Determine the [X, Y] coordinate at the center of the cell enclosing the given text.  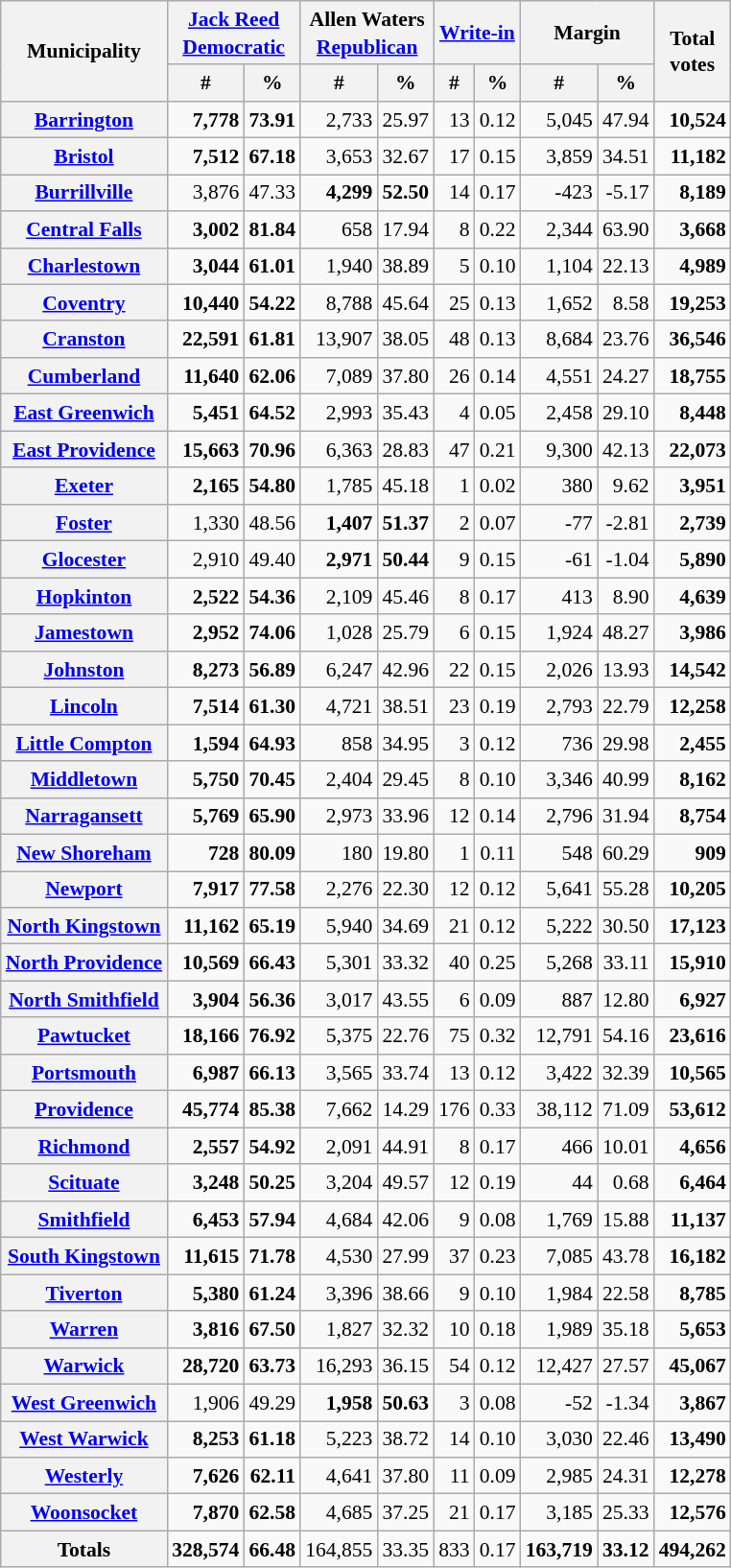
2,557 [205, 1146]
Charlestown [84, 266]
Providence [84, 1109]
62.58 [272, 1512]
12.80 [625, 999]
45,774 [205, 1109]
45.18 [405, 487]
31.94 [625, 816]
49.40 [272, 559]
40 [455, 962]
2,733 [339, 120]
7,662 [339, 1109]
Little Compton [84, 743]
25 [455, 303]
6,247 [339, 670]
2,276 [339, 890]
East Providence [84, 449]
3,904 [205, 999]
4,639 [693, 596]
858 [339, 743]
4,684 [339, 1220]
Pawtucket [84, 1036]
9.62 [625, 487]
34.95 [405, 743]
54 [455, 1366]
42.13 [625, 449]
48.56 [272, 523]
12,576 [693, 1512]
2,455 [693, 743]
64.93 [272, 743]
7,514 [205, 706]
3,185 [559, 1512]
2,973 [339, 816]
-423 [559, 193]
29.45 [405, 779]
New Shoreham [84, 853]
6,453 [205, 1220]
12,258 [693, 706]
466 [559, 1146]
Johnston [84, 670]
Write-in [477, 33]
Cranston [84, 340]
38.89 [405, 266]
48 [455, 340]
23,616 [693, 1036]
8,189 [693, 193]
16,293 [339, 1366]
8,788 [339, 303]
2,026 [559, 670]
3,859 [559, 156]
East Greenwich [84, 413]
Bristol [84, 156]
48.27 [625, 632]
47.94 [625, 120]
3,653 [339, 156]
1,940 [339, 266]
0.21 [498, 449]
0.05 [498, 413]
36,546 [693, 340]
6,927 [693, 999]
0.11 [498, 853]
61.18 [272, 1439]
2,910 [205, 559]
63.73 [272, 1366]
1,924 [559, 632]
25.97 [405, 120]
5,301 [339, 962]
10.01 [625, 1146]
8,785 [693, 1293]
Municipality [84, 51]
37.25 [405, 1512]
Jack ReedDemocratic [234, 33]
49.29 [272, 1403]
548 [559, 853]
34.69 [405, 926]
2,091 [339, 1146]
13,907 [339, 340]
67.50 [272, 1329]
71.09 [625, 1109]
1,104 [559, 266]
4,641 [339, 1476]
Middletown [84, 779]
15,663 [205, 449]
413 [559, 596]
Glocester [84, 559]
22.46 [625, 1439]
0.02 [498, 487]
22.58 [625, 1293]
2,165 [205, 487]
3,876 [205, 193]
44 [559, 1183]
47.33 [272, 193]
65.90 [272, 816]
2,522 [205, 596]
5,641 [559, 890]
47 [455, 449]
55.28 [625, 890]
33.32 [405, 962]
6,464 [693, 1183]
65.19 [272, 926]
19,253 [693, 303]
13,490 [693, 1439]
11,640 [205, 376]
328,574 [205, 1550]
Lincoln [84, 706]
5,940 [339, 926]
5,375 [339, 1036]
73.91 [272, 120]
61.30 [272, 706]
8,754 [693, 816]
19.80 [405, 853]
22.30 [405, 890]
2,793 [559, 706]
2,971 [339, 559]
4,721 [339, 706]
180 [339, 853]
22,073 [693, 449]
5,451 [205, 413]
33.35 [405, 1550]
2,109 [339, 596]
66.13 [272, 1073]
Smithfield [84, 1220]
0.22 [498, 229]
Scituate [84, 1183]
5 [455, 266]
62.06 [272, 376]
-61 [559, 559]
25.79 [405, 632]
42.96 [405, 670]
1,906 [205, 1403]
7,089 [339, 376]
26 [455, 376]
24.31 [625, 1476]
24.27 [625, 376]
8,162 [693, 779]
34.51 [625, 156]
Hopkinton [84, 596]
50.44 [405, 559]
10,565 [693, 1073]
36.15 [405, 1366]
8,273 [205, 670]
728 [205, 853]
8.58 [625, 303]
52.50 [405, 193]
494,262 [693, 1550]
44.91 [405, 1146]
32.39 [625, 1073]
11,615 [205, 1256]
33.96 [405, 816]
61.24 [272, 1293]
3,204 [339, 1183]
4,685 [339, 1512]
27.57 [625, 1366]
56.36 [272, 999]
2,796 [559, 816]
5,223 [339, 1439]
6,363 [339, 449]
50.63 [405, 1403]
13.93 [625, 670]
1,594 [205, 743]
1,989 [559, 1329]
28.83 [405, 449]
Cumberland [84, 376]
2,458 [559, 413]
22 [455, 670]
4,299 [339, 193]
33.12 [625, 1550]
76.92 [272, 1036]
Totalvotes [693, 51]
66.48 [272, 1550]
887 [559, 999]
32.32 [405, 1329]
18,166 [205, 1036]
1,407 [339, 523]
Portsmouth [84, 1073]
2,993 [339, 413]
8,253 [205, 1439]
7,870 [205, 1512]
60.29 [625, 853]
35.18 [625, 1329]
74.06 [272, 632]
62.11 [272, 1476]
77.58 [272, 890]
32.67 [405, 156]
Margin [587, 33]
85.38 [272, 1109]
3,002 [205, 229]
12,278 [693, 1476]
5,890 [693, 559]
-1.34 [625, 1403]
71.78 [272, 1256]
10,205 [693, 890]
70.96 [272, 449]
67.18 [272, 156]
22.76 [405, 1036]
Coventry [84, 303]
1,330 [205, 523]
2,952 [205, 632]
0.68 [625, 1183]
176 [455, 1109]
Warwick [84, 1366]
2,404 [339, 779]
3,396 [339, 1293]
10,440 [205, 303]
3,346 [559, 779]
Allen WatersRepublican [366, 33]
54.92 [272, 1146]
West Warwick [84, 1439]
51.37 [405, 523]
27.99 [405, 1256]
66.43 [272, 962]
7,085 [559, 1256]
0.23 [498, 1256]
5,380 [205, 1293]
4,656 [693, 1146]
22.79 [625, 706]
3,248 [205, 1183]
Exeter [84, 487]
7,917 [205, 890]
17 [455, 156]
North Providence [84, 962]
Westerly [84, 1476]
23.76 [625, 340]
North Kingstown [84, 926]
Jamestown [84, 632]
1,652 [559, 303]
12,791 [559, 1036]
3,422 [559, 1073]
45.46 [405, 596]
35.43 [405, 413]
1,028 [339, 632]
7,778 [205, 120]
0.25 [498, 962]
2 [455, 523]
80.09 [272, 853]
37 [455, 1256]
57.94 [272, 1220]
38.51 [405, 706]
40.99 [625, 779]
South Kingstown [84, 1256]
Barrington [84, 120]
3,816 [205, 1329]
Totals [84, 1550]
8,448 [693, 413]
11 [455, 1476]
49.57 [405, 1183]
0.18 [498, 1329]
5,769 [205, 816]
3,565 [339, 1073]
909 [693, 853]
15,910 [693, 962]
11,137 [693, 1220]
-52 [559, 1403]
5,268 [559, 962]
12,427 [559, 1366]
56.89 [272, 670]
Richmond [84, 1146]
658 [339, 229]
29.10 [625, 413]
-1.04 [625, 559]
38.05 [405, 340]
Warren [84, 1329]
54.80 [272, 487]
54.36 [272, 596]
11,162 [205, 926]
30.50 [625, 926]
4,551 [559, 376]
54.22 [272, 303]
9,300 [559, 449]
18,755 [693, 376]
5,653 [693, 1329]
West Greenwich [84, 1403]
163,719 [559, 1550]
Tiverton [84, 1293]
22.13 [625, 266]
64.52 [272, 413]
38.72 [405, 1439]
-77 [559, 523]
Narragansett [84, 816]
1,785 [339, 487]
0.32 [498, 1036]
Woonsocket [84, 1512]
6,987 [205, 1073]
17,123 [693, 926]
43.78 [625, 1256]
3,044 [205, 266]
14.29 [405, 1109]
Burrillville [84, 193]
5,750 [205, 779]
Newport [84, 890]
4,989 [693, 266]
53,612 [693, 1109]
25.33 [625, 1512]
North Smithfield [84, 999]
Central Falls [84, 229]
10,524 [693, 120]
61.01 [272, 266]
14,542 [693, 670]
2,739 [693, 523]
833 [455, 1550]
43.55 [405, 999]
22,591 [205, 340]
50.25 [272, 1183]
Foster [84, 523]
8,684 [559, 340]
70.45 [272, 779]
17.94 [405, 229]
1,984 [559, 1293]
23 [455, 706]
164,855 [339, 1550]
-5.17 [625, 193]
10 [455, 1329]
28,720 [205, 1366]
380 [559, 487]
3,951 [693, 487]
4 [455, 413]
42.06 [405, 1220]
3,986 [693, 632]
1,769 [559, 1220]
63.90 [625, 229]
1,827 [339, 1329]
15.88 [625, 1220]
45.64 [405, 303]
38,112 [559, 1109]
4,530 [339, 1256]
8.90 [625, 596]
3,867 [693, 1403]
0.07 [498, 523]
33.74 [405, 1073]
-2.81 [625, 523]
16,182 [693, 1256]
3,030 [559, 1439]
7,626 [205, 1476]
81.84 [272, 229]
1,958 [339, 1403]
3,668 [693, 229]
2,344 [559, 229]
45,067 [693, 1366]
11,182 [693, 156]
33.11 [625, 962]
5,045 [559, 120]
2,985 [559, 1476]
38.66 [405, 1293]
61.81 [272, 340]
5,222 [559, 926]
7,512 [205, 156]
3,017 [339, 999]
29.98 [625, 743]
0.33 [498, 1109]
736 [559, 743]
75 [455, 1036]
10,569 [205, 962]
54.16 [625, 1036]
